Scan for the cell matching the given text and deliver its (x, y) coordinate at center. 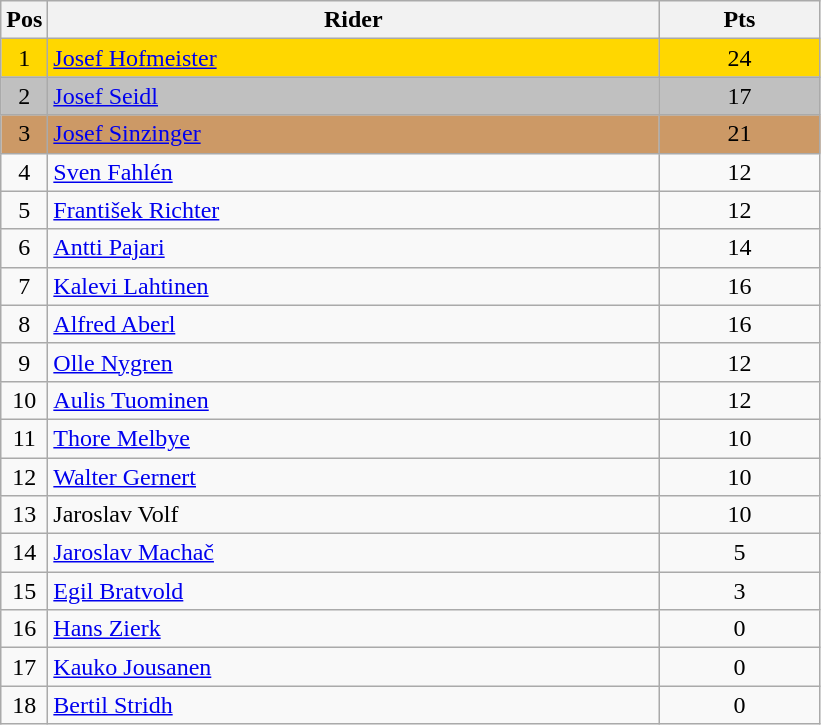
Jaroslav Volf (354, 515)
Rider (354, 20)
Bertil Stridh (354, 705)
Kauko Jousanen (354, 667)
24 (740, 58)
Egil Bratvold (354, 591)
Josef Sinzinger (354, 134)
Pos (24, 20)
2 (24, 96)
6 (24, 248)
Josef Hofmeister (354, 58)
11 (24, 438)
8 (24, 324)
13 (24, 515)
18 (24, 705)
4 (24, 172)
9 (24, 362)
Antti Pajari (354, 248)
Josef Seidl (354, 96)
Pts (740, 20)
Walter Gernert (354, 477)
21 (740, 134)
Thore Melbye (354, 438)
Olle Nygren (354, 362)
7 (24, 286)
Kalevi Lahtinen (354, 286)
Jaroslav Machač (354, 553)
Hans Zierk (354, 629)
15 (24, 591)
Alfred Aberl (354, 324)
Sven Fahlén (354, 172)
František Richter (354, 210)
1 (24, 58)
Aulis Tuominen (354, 400)
